Search for the cell housing the specified text and yield its [X, Y] center coordinate. 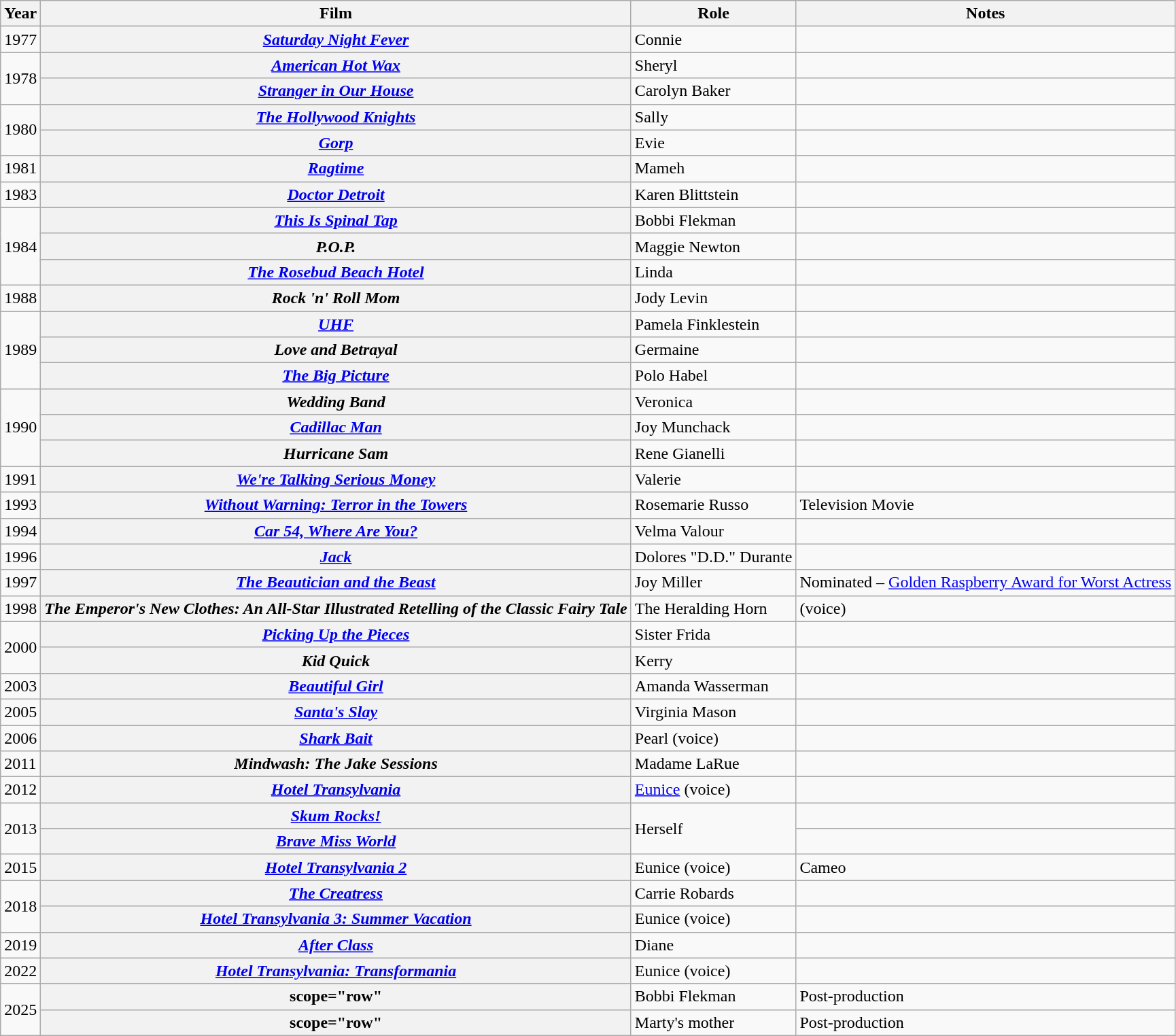
Evie [714, 143]
Year [20, 14]
Jody Levin [714, 298]
The Big Picture [336, 376]
Mameh [714, 169]
The Beautician and the Beast [336, 583]
Role [714, 14]
UHF [336, 324]
2018 [20, 906]
Brave Miss World [336, 842]
Virginia Mason [714, 712]
The Emperor's New Clothes: An All-Star Illustrated Retelling of the Classic Fairy Tale [336, 608]
1991 [20, 479]
Jack [336, 557]
Karen Blittstein [714, 194]
American Hot Wax [336, 65]
1981 [20, 169]
Maggie Newton [714, 246]
Pearl (voice) [714, 738]
Carolyn Baker [714, 91]
1998 [20, 608]
2005 [20, 712]
1978 [20, 78]
Wedding Band [336, 402]
Amanda Wasserman [714, 686]
1983 [20, 194]
Film [336, 14]
2003 [20, 686]
Sheryl [714, 65]
Cadillac Man [336, 428]
Picking Up the Pieces [336, 634]
Polo Habel [714, 376]
2006 [20, 738]
Kid Quick [336, 660]
1977 [20, 39]
This Is Spinal Tap [336, 220]
Marty's mother [714, 1022]
2012 [20, 790]
P.O.P. [336, 246]
Without Warning: Terror in the Towers [336, 505]
Television Movie [986, 505]
Joy Munchack [714, 428]
We're Talking Serious Money [336, 479]
Sister Frida [714, 634]
The Creatress [336, 893]
Connie [714, 39]
Gorp [336, 143]
Love and Betrayal [336, 350]
1984 [20, 246]
Nominated – Golden Raspberry Award for Worst Actress [986, 583]
Ragtime [336, 169]
Hotel Transylvania 3: Summer Vacation [336, 919]
1990 [20, 428]
Kerry [714, 660]
Car 54, Where Are You? [336, 531]
Hotel Transylvania 2 [336, 867]
1993 [20, 505]
Diane [714, 945]
Santa's Slay [336, 712]
1996 [20, 557]
Dolores "D.D." Durante [714, 557]
2000 [20, 647]
Hotel Transylvania: Transformania [336, 971]
Sally [714, 117]
Skum Rocks! [336, 816]
Hurricane Sam [336, 453]
Velma Valour [714, 531]
2015 [20, 867]
Madame LaRue [714, 764]
1988 [20, 298]
Linda [714, 272]
Carrie Robards [714, 893]
Joy Miller [714, 583]
Cameo [986, 867]
1989 [20, 350]
Mindwash: The Jake Sessions [336, 764]
(voice) [986, 608]
Doctor Detroit [336, 194]
Saturday Night Fever [336, 39]
2025 [20, 1009]
Stranger in Our House [336, 91]
Rene Gianelli [714, 453]
Valerie [714, 479]
Germaine [714, 350]
The Hollywood Knights [336, 117]
2011 [20, 764]
1994 [20, 531]
The Heralding Horn [714, 608]
2022 [20, 971]
Hotel Transylvania [336, 790]
Rosemarie Russo [714, 505]
2013 [20, 829]
Veronica [714, 402]
Notes [986, 14]
The Rosebud Beach Hotel [336, 272]
After Class [336, 945]
Beautiful Girl [336, 686]
1997 [20, 583]
Shark Bait [336, 738]
1980 [20, 130]
2019 [20, 945]
Rock 'n' Roll Mom [336, 298]
Herself [714, 829]
Pamela Finklestein [714, 324]
